Return (X, Y) of the center of cell containing provided text 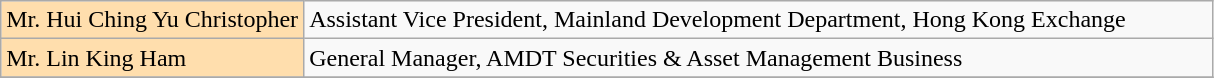
General Manager, AMDT Securities & Asset Management Business (758, 58)
Assistant Vice President, Mainland Development Department, Hong Kong Exchange (758, 20)
Mr. Hui Ching Yu Christopher (152, 20)
Mr. Lin King Ham (152, 58)
